Identify which cell holds the provided text, then report its [X, Y] central coordinate. 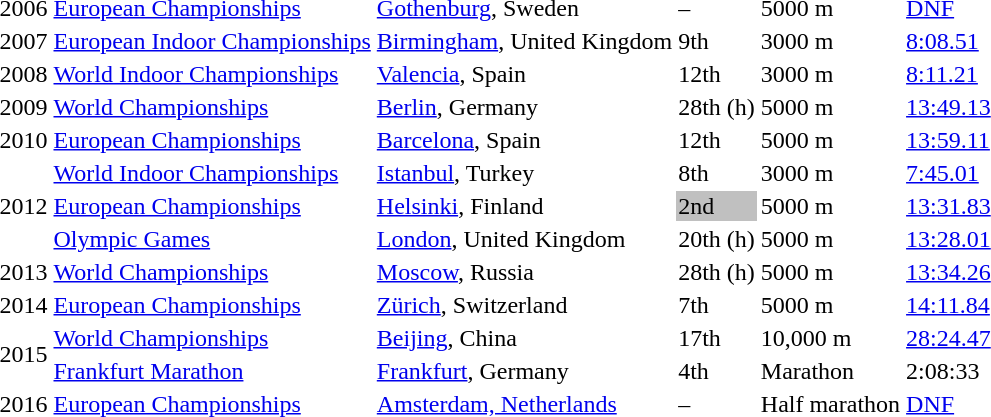
10,000 m [830, 338]
20th (h) [717, 239]
European Indoor Championships [212, 41]
Helsinki, Finland [524, 206]
Marathon [830, 371]
7th [717, 305]
Barcelona, Spain [524, 140]
Istanbul, Turkey [524, 173]
8th [717, 173]
Berlin, Germany [524, 107]
Moscow, Russia [524, 272]
Olympic Games [212, 239]
Valencia, Spain [524, 74]
Birmingham, United Kingdom [524, 41]
17th [717, 338]
2nd [717, 206]
Frankfurt, Germany [524, 371]
London, United Kingdom [524, 239]
Frankfurt Marathon [212, 371]
4th [717, 371]
Beijing, China [524, 338]
Zürich, Switzerland [524, 305]
9th [717, 41]
